Return (x, y) of the center of cell containing provided text 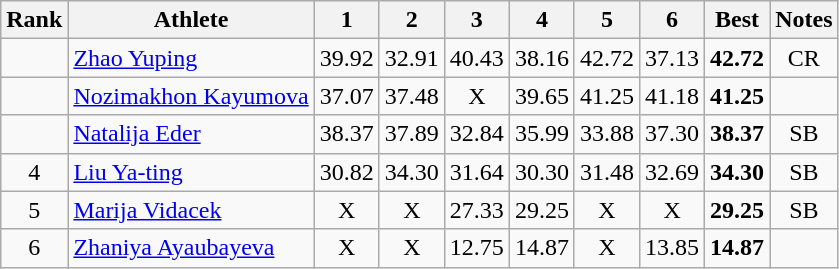
37.48 (412, 96)
33.88 (606, 134)
32.84 (476, 134)
37.13 (672, 58)
35.99 (542, 134)
27.33 (476, 210)
Notes (804, 20)
3 (476, 20)
37.07 (346, 96)
39.65 (542, 96)
Best (738, 20)
37.89 (412, 134)
30.30 (542, 172)
Rank (34, 20)
Nozimakhon Kayumova (191, 96)
13.85 (672, 248)
41.18 (672, 96)
31.64 (476, 172)
Natalija Eder (191, 134)
2 (412, 20)
CR (804, 58)
32.69 (672, 172)
37.30 (672, 134)
12.75 (476, 248)
39.92 (346, 58)
40.43 (476, 58)
Liu Ya-ting (191, 172)
31.48 (606, 172)
Zhao Yuping (191, 58)
32.91 (412, 58)
Marija Vidacek (191, 210)
38.16 (542, 58)
30.82 (346, 172)
1 (346, 20)
Zhaniya Ayaubayeva (191, 248)
Athlete (191, 20)
